For the text-containing cell, return its midpoint in (x, y) coordinate format. 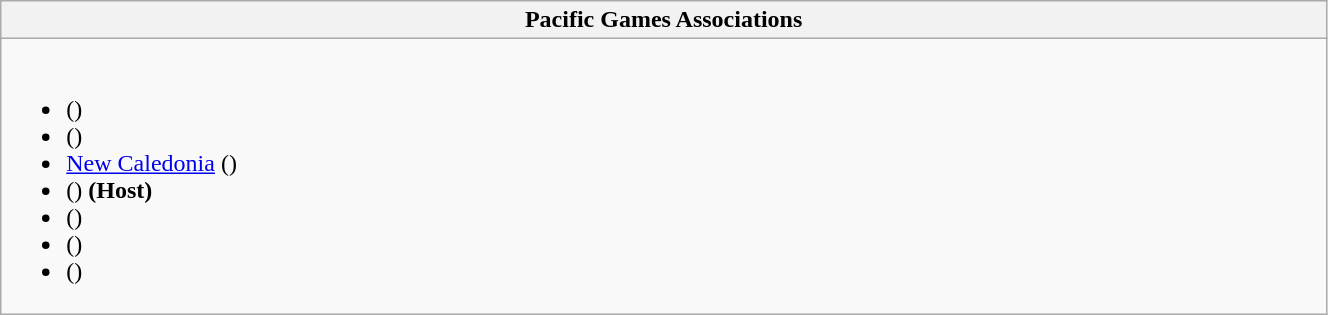
() () New Caledonia () () (Host) () () () (664, 176)
Pacific Games Associations (664, 20)
